Output the [X, Y] coordinate of the center of the cell containing the given text.  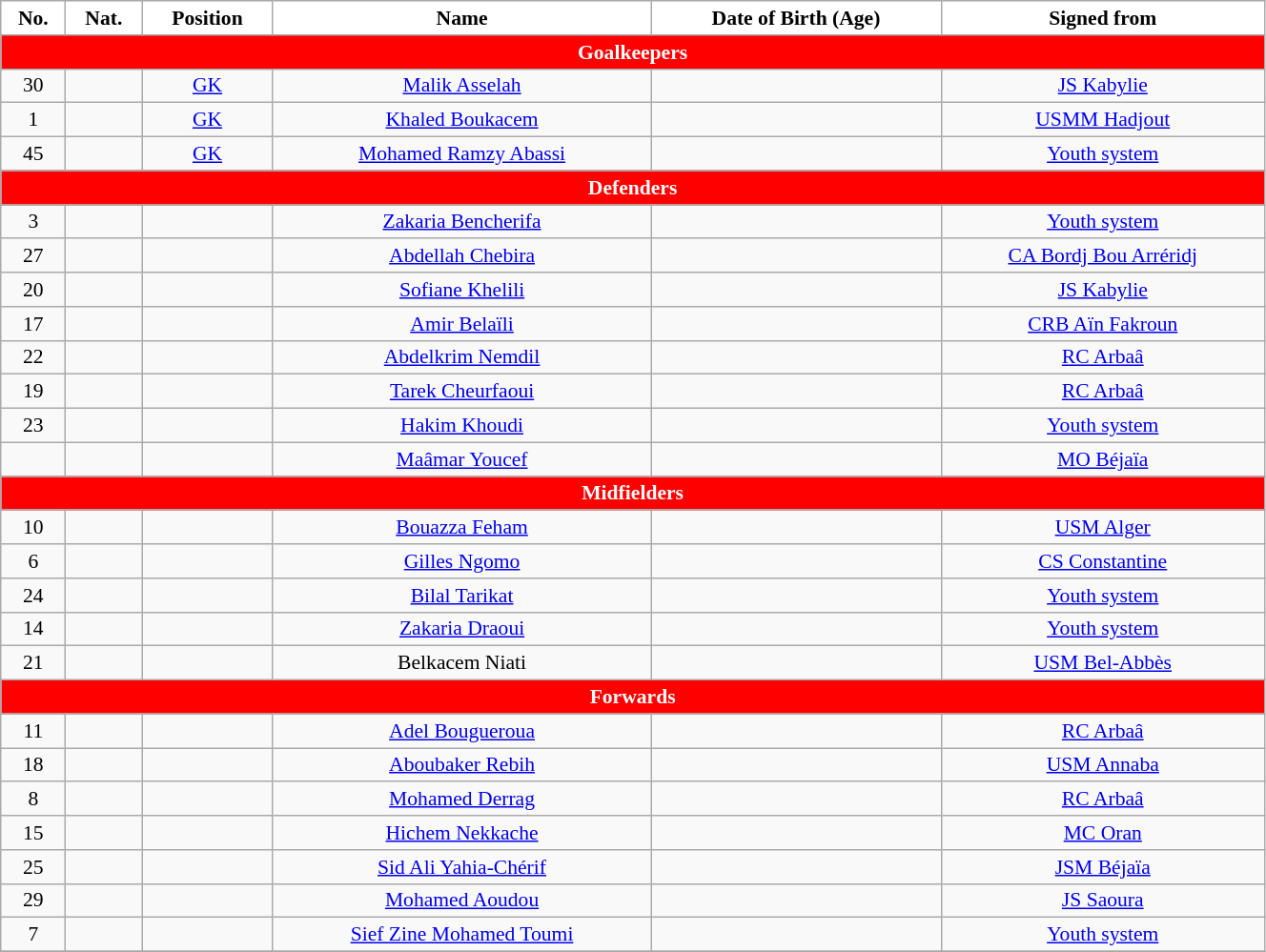
Hichem Nekkache [461, 833]
JS Saoura [1102, 901]
Position [208, 18]
Mohamed Ramzy Abassi [461, 154]
24 [33, 596]
Sid Ali Yahia-Chérif [461, 867]
Nat. [104, 18]
Gilles Ngomo [461, 561]
25 [33, 867]
JSM Béjaïa [1102, 867]
Bilal Tarikat [461, 596]
CRB Aïn Fakroun [1102, 324]
MC Oran [1102, 833]
11 [33, 731]
No. [33, 18]
Date of Birth (Age) [796, 18]
10 [33, 528]
21 [33, 663]
USM Bel-Abbès [1102, 663]
Signed from [1102, 18]
USM Alger [1102, 528]
CS Constantine [1102, 561]
Abdellah Chebira [461, 256]
Zakaria Bencherifa [461, 222]
14 [33, 629]
Mohamed Aoudou [461, 901]
Khaled Boukacem [461, 120]
17 [33, 324]
30 [33, 86]
8 [33, 800]
Forwards [633, 698]
Bouazza Feham [461, 528]
Sofiane Khelili [461, 290]
3 [33, 222]
29 [33, 901]
CA Bordj Bou Arréridj [1102, 256]
Mohamed Derrag [461, 800]
Tarek Cheurfaoui [461, 392]
Goalkeepers [633, 52]
45 [33, 154]
USMM Hadjout [1102, 120]
7 [33, 935]
1 [33, 120]
6 [33, 561]
22 [33, 357]
Adel Bougueroua [461, 731]
Maâmar Youcef [461, 459]
15 [33, 833]
MO Béjaïa [1102, 459]
Name [461, 18]
27 [33, 256]
Abdelkrim Nemdil [461, 357]
Sief Zine Mohamed Toumi [461, 935]
Malik Asselah [461, 86]
23 [33, 426]
Aboubaker Rebih [461, 765]
18 [33, 765]
Midfielders [633, 494]
Belkacem Niati [461, 663]
Defenders [633, 188]
Hakim Khoudi [461, 426]
Zakaria Draoui [461, 629]
USM Annaba [1102, 765]
Amir Belaïli [461, 324]
19 [33, 392]
20 [33, 290]
